Return the (x, y) coordinate for the center point of the cell that contains the specified text.  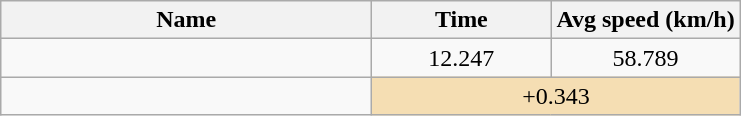
Avg speed (km/h) (646, 20)
58.789 (646, 58)
12.247 (462, 58)
+0.343 (556, 96)
Name (186, 20)
Time (462, 20)
